Return [x, y] of the center of cell containing provided text 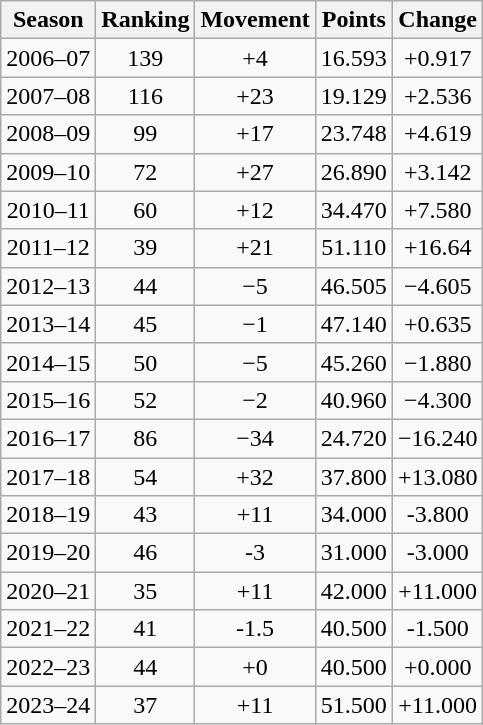
2018–19 [48, 515]
45 [146, 324]
2016–17 [48, 438]
52 [146, 400]
19.129 [354, 96]
-3.800 [438, 515]
+0 [255, 667]
139 [146, 58]
+0.000 [438, 667]
26.890 [354, 172]
+2.536 [438, 96]
34.000 [354, 515]
41 [146, 629]
47.140 [354, 324]
34.470 [354, 210]
+4.619 [438, 134]
51.500 [354, 705]
−34 [255, 438]
-1.500 [438, 629]
2015–16 [48, 400]
−4.605 [438, 286]
16.593 [354, 58]
2010–11 [48, 210]
2017–18 [48, 477]
Season [48, 20]
35 [146, 591]
50 [146, 362]
+12 [255, 210]
40.960 [354, 400]
2008–09 [48, 134]
86 [146, 438]
54 [146, 477]
+32 [255, 477]
39 [146, 248]
+0.635 [438, 324]
43 [146, 515]
−16.240 [438, 438]
42.000 [354, 591]
2014–15 [48, 362]
116 [146, 96]
+0.917 [438, 58]
2011–12 [48, 248]
+16.64 [438, 248]
72 [146, 172]
2019–20 [48, 553]
2021–22 [48, 629]
46 [146, 553]
51.110 [354, 248]
37 [146, 705]
Change [438, 20]
−1 [255, 324]
99 [146, 134]
23.748 [354, 134]
+13.080 [438, 477]
60 [146, 210]
-3.000 [438, 553]
+23 [255, 96]
2020–21 [48, 591]
+17 [255, 134]
Ranking [146, 20]
Points [354, 20]
2023–24 [48, 705]
2007–08 [48, 96]
+3.142 [438, 172]
+4 [255, 58]
37.800 [354, 477]
2012–13 [48, 286]
−2 [255, 400]
46.505 [354, 286]
2009–10 [48, 172]
24.720 [354, 438]
2022–23 [48, 667]
+7.580 [438, 210]
+27 [255, 172]
−1.880 [438, 362]
2013–14 [48, 324]
−4.300 [438, 400]
45.260 [354, 362]
-1.5 [255, 629]
2006–07 [48, 58]
31.000 [354, 553]
-3 [255, 553]
+21 [255, 248]
Movement [255, 20]
